Extract the (X, Y) coordinate from the center of the cell holding the provided text.  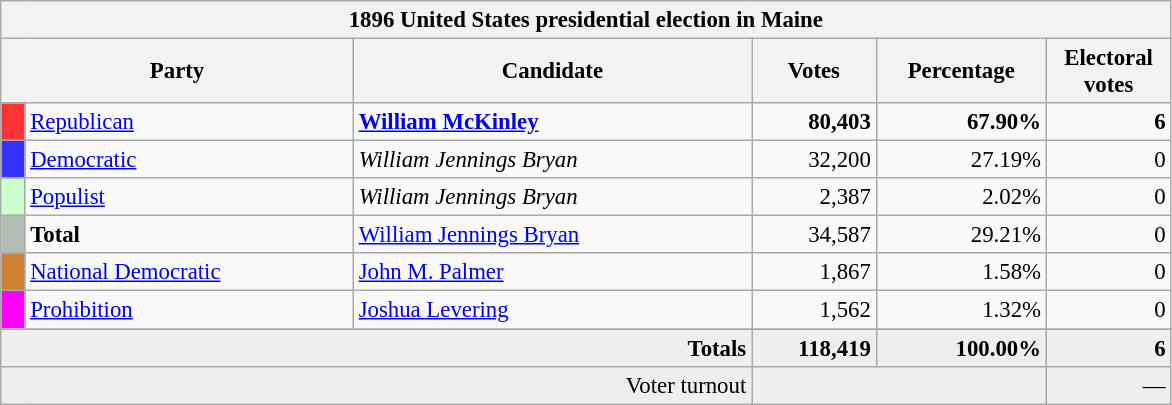
1.32% (961, 310)
Totals (376, 348)
1.58% (961, 273)
80,403 (814, 122)
27.19% (961, 160)
Populist (189, 197)
34,587 (814, 235)
William McKinley (552, 122)
32,200 (814, 160)
1896 United States presidential election in Maine (586, 20)
Republican (189, 122)
Electoral votes (1108, 72)
Joshua Levering (552, 310)
Votes (814, 72)
— (1108, 385)
100.00% (961, 348)
Total (189, 235)
1,867 (814, 273)
1,562 (814, 310)
Democratic (189, 160)
2,387 (814, 197)
29.21% (961, 235)
Candidate (552, 72)
Party (178, 72)
National Democratic (189, 273)
2.02% (961, 197)
Voter turnout (376, 385)
Prohibition (189, 310)
118,419 (814, 348)
Percentage (961, 72)
67.90% (961, 122)
John M. Palmer (552, 273)
